Return [x, y] of the center of cell containing provided text 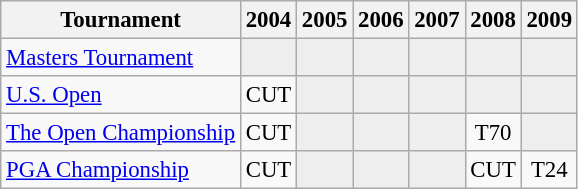
T70 [493, 133]
Tournament [121, 20]
2007 [437, 20]
T24 [549, 170]
2006 [381, 20]
The Open Championship [121, 133]
Masters Tournament [121, 58]
2008 [493, 20]
2005 [325, 20]
U.S. Open [121, 95]
2009 [549, 20]
2004 [268, 20]
PGA Championship [121, 170]
